Provide the [x, y] coordinate of the cell's center where the given text is located.  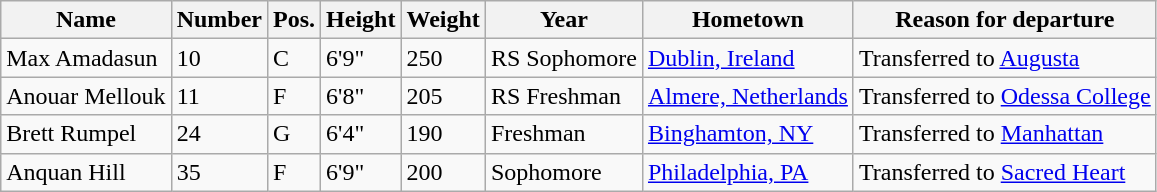
Reason for departure [1004, 20]
10 [219, 58]
Freshman [564, 134]
Max Amadasun [86, 58]
11 [219, 96]
Anouar Mellouk [86, 96]
Transferred to Augusta [1004, 58]
Year [564, 20]
Transferred to Manhattan [1004, 134]
Transferred to Odessa College [1004, 96]
Transferred to Sacred Heart [1004, 172]
6'4" [361, 134]
Number [219, 20]
Name [86, 20]
6'8" [361, 96]
RS Sophomore [564, 58]
G [294, 134]
24 [219, 134]
Height [361, 20]
190 [443, 134]
Hometown [748, 20]
Almere, Netherlands [748, 96]
Binghamton, NY [748, 134]
Philadelphia, PA [748, 172]
Weight [443, 20]
RS Freshman [564, 96]
Sophomore [564, 172]
C [294, 58]
35 [219, 172]
200 [443, 172]
Pos. [294, 20]
250 [443, 58]
Brett Rumpel [86, 134]
205 [443, 96]
Dublin, Ireland [748, 58]
Anquan Hill [86, 172]
